Output the (x, y) coordinate of the center of the cell containing the given text.  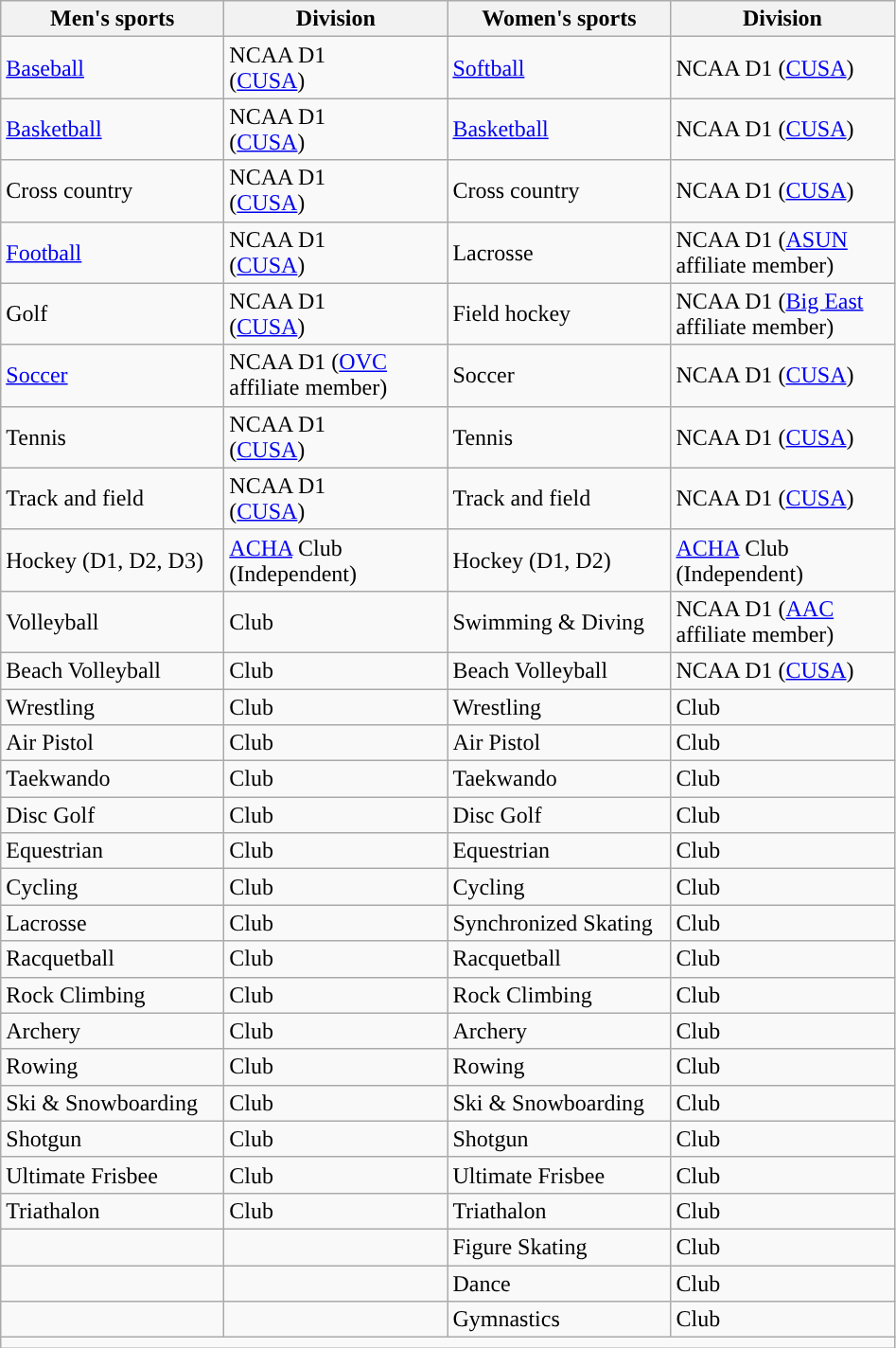
NCAA D1 (Big East affiliate member) (782, 314)
Women's sports (559, 19)
Softball (559, 68)
Golf (113, 314)
Field hockey (559, 314)
Volleyball (113, 621)
NCAA D1 (AAC affiliate member) (782, 621)
NCAA D1 (OVC affiliate member) (336, 375)
NCAA D1 (ASUN affiliate member) (782, 252)
Synchronized Skating (559, 923)
Baseball (113, 68)
Football (113, 252)
Swimming & Diving (559, 621)
Hockey (D1, D2, D3) (113, 560)
Gymnastics (559, 1320)
Figure Skating (559, 1247)
Dance (559, 1283)
Men's sports (113, 19)
Hockey (D1, D2) (559, 560)
